Return (X, Y) of the center of cell containing provided text 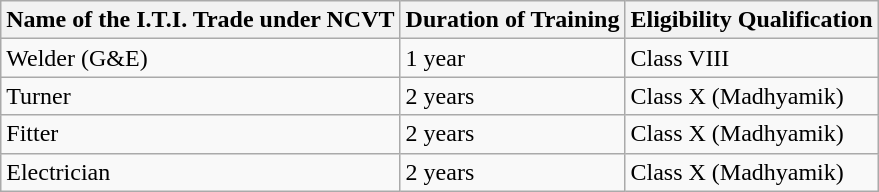
Electrician (200, 172)
Turner (200, 96)
Fitter (200, 134)
1 year (512, 58)
Name of the I.T.I. Trade under NCVT (200, 20)
Welder (G&E) (200, 58)
Duration of Training (512, 20)
Eligibility Qualification (752, 20)
Class VIII (752, 58)
